Determine the (X, Y) coordinate at the center of the cell enclosing the given text.  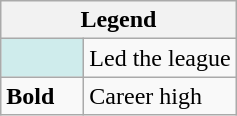
Legend (118, 20)
Bold (42, 96)
Led the league (160, 58)
Career high (160, 96)
